Locate the cell with the specified text and output its (X, Y) center coordinate. 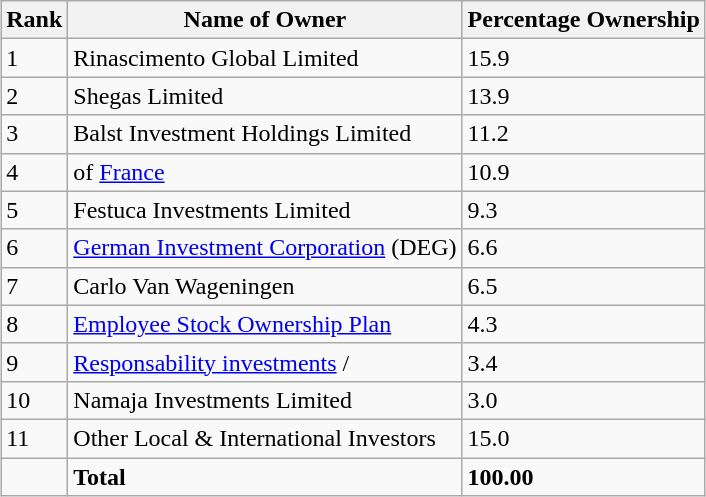
Percentage Ownership (584, 20)
Name of Owner (265, 20)
2 (34, 96)
4 (34, 172)
11 (34, 438)
5 (34, 210)
10.9 (584, 172)
10 (34, 400)
Rinascimento Global Limited (265, 58)
15.0 (584, 438)
6 (34, 248)
11.2 (584, 134)
9.3 (584, 210)
3.0 (584, 400)
8 (34, 324)
Rank (34, 20)
Other Local & International Investors (265, 438)
Shegas Limited (265, 96)
Total (265, 477)
1 (34, 58)
6.5 (584, 286)
13.9 (584, 96)
Balst Investment Holdings Limited (265, 134)
9 (34, 362)
of France (265, 172)
Namaja Investments Limited (265, 400)
Responsability investments / (265, 362)
100.00 (584, 477)
Festuca Investments Limited (265, 210)
6.6 (584, 248)
German Investment Corporation (DEG) (265, 248)
Employee Stock Ownership Plan (265, 324)
3.4 (584, 362)
15.9 (584, 58)
7 (34, 286)
4.3 (584, 324)
3 (34, 134)
Carlo Van Wageningen (265, 286)
